Output the [X, Y] coordinate of the center of the cell containing the given text.  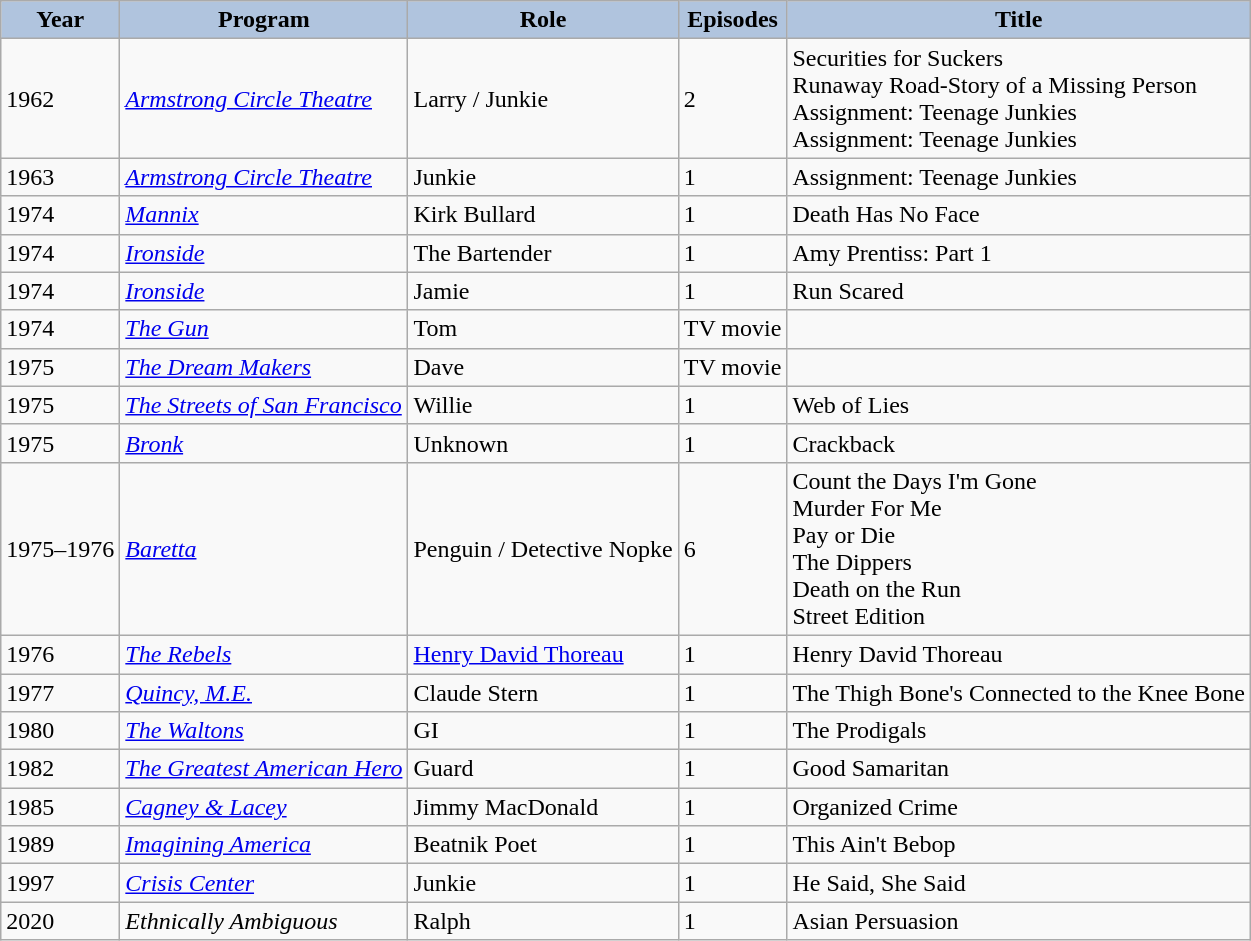
GI [543, 731]
Role [543, 20]
Bronk [264, 443]
Jimmy MacDonald [543, 807]
Willie [543, 405]
The Waltons [264, 731]
Program [264, 20]
Ralph [543, 921]
Unknown [543, 443]
1982 [60, 769]
Amy Prentiss: Part 1 [1019, 253]
The Gun [264, 329]
Kirk Bullard [543, 215]
The Streets of San Francisco [264, 405]
Baretta [264, 548]
Quincy, M.E. [264, 693]
Beatnik Poet [543, 845]
1989 [60, 845]
Episodes [732, 20]
Crisis Center [264, 883]
1977 [60, 693]
2 [732, 98]
Death Has No Face [1019, 215]
1980 [60, 731]
Cagney & Lacey [264, 807]
Penguin / Detective Nopke [543, 548]
This Ain't Bebop [1019, 845]
The Rebels [264, 654]
1975–1976 [60, 548]
Claude Stern [543, 693]
Asian Persuasion [1019, 921]
Title [1019, 20]
1962 [60, 98]
2020 [60, 921]
Securities for SuckersRunaway Road-Story of a Missing PersonAssignment: Teenage JunkiesAssignment: Teenage Junkies [1019, 98]
Larry / Junkie [543, 98]
Count the Days I'm GoneMurder For MePay or DieThe DippersDeath on the RunStreet Edition [1019, 548]
Ethnically Ambiguous [264, 921]
1963 [60, 177]
Mannix [264, 215]
Tom [543, 329]
Good Samaritan [1019, 769]
1985 [60, 807]
Year [60, 20]
The Dream Makers [264, 367]
Web of Lies [1019, 405]
Organized Crime [1019, 807]
Guard [543, 769]
He Said, She Said [1019, 883]
Assignment: Teenage Junkies [1019, 177]
The Greatest American Hero [264, 769]
Run Scared [1019, 291]
Crackback [1019, 443]
Jamie [543, 291]
Dave [543, 367]
1997 [60, 883]
Imagining America [264, 845]
1976 [60, 654]
The Prodigals [1019, 731]
The Thigh Bone's Connected to the Knee Bone [1019, 693]
6 [732, 548]
The Bartender [543, 253]
